Locate the cell with the specified text and output its (x, y) center coordinate. 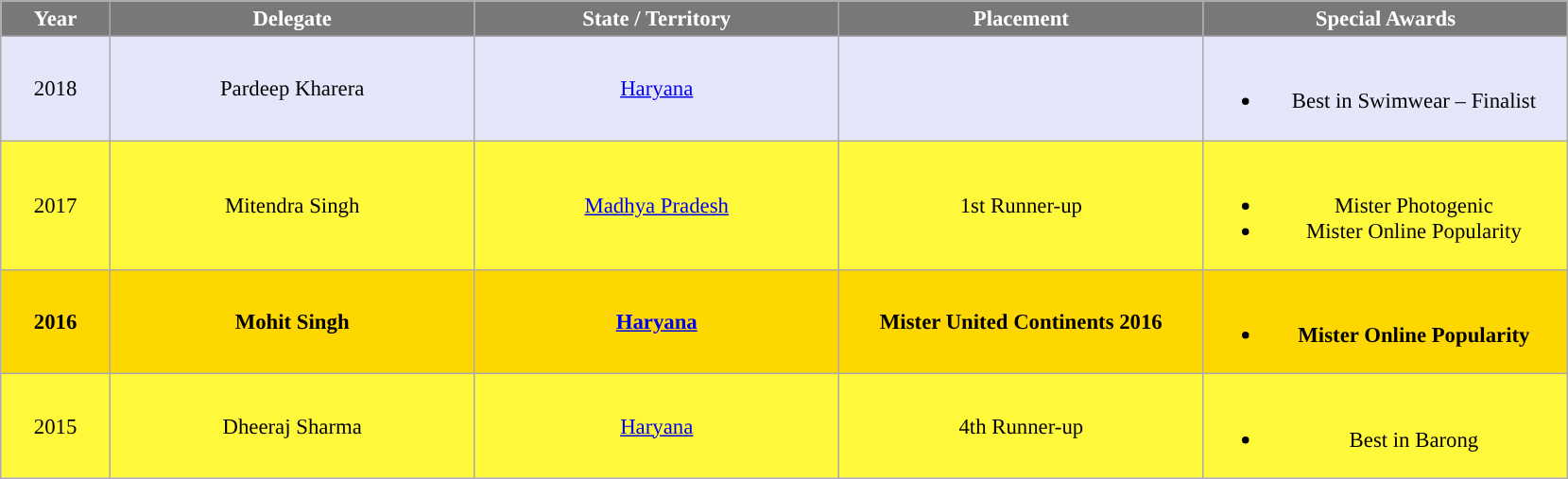
Madhya Pradesh (657, 206)
2018 (56, 89)
Mister Online Popularity (1386, 322)
2015 (56, 426)
Placement (1022, 19)
2016 (56, 322)
Best in Swimwear – Finalist (1386, 89)
Best in Barong (1386, 426)
Mitendra Singh (292, 206)
Mohit Singh (292, 322)
Pardeep Kharera (292, 89)
Mister United Continents 2016 (1022, 322)
State / Territory (657, 19)
4th Runner-up (1022, 426)
Special Awards (1386, 19)
Year (56, 19)
Mister PhotogenicMister Online Popularity (1386, 206)
1st Runner-up (1022, 206)
2017 (56, 206)
Delegate (292, 19)
Dheeraj Sharma (292, 426)
